Capture the cell that displays the provided text and extract its [x, y] central coordinate. 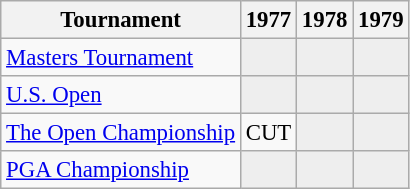
PGA Championship [121, 170]
1977 [268, 20]
U.S. Open [121, 95]
Masters Tournament [121, 58]
CUT [268, 133]
The Open Championship [121, 133]
1978 [325, 20]
Tournament [121, 20]
1979 [381, 20]
